Capture the cell that displays the provided text and extract its [X, Y] central coordinate. 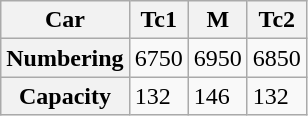
Tc2 [276, 20]
Car [65, 20]
Capacity [65, 96]
Tc1 [158, 20]
6850 [276, 58]
M [218, 20]
Numbering [65, 58]
6750 [158, 58]
6950 [218, 58]
146 [218, 96]
